Search for the cell housing the specified text and yield its [X, Y] center coordinate. 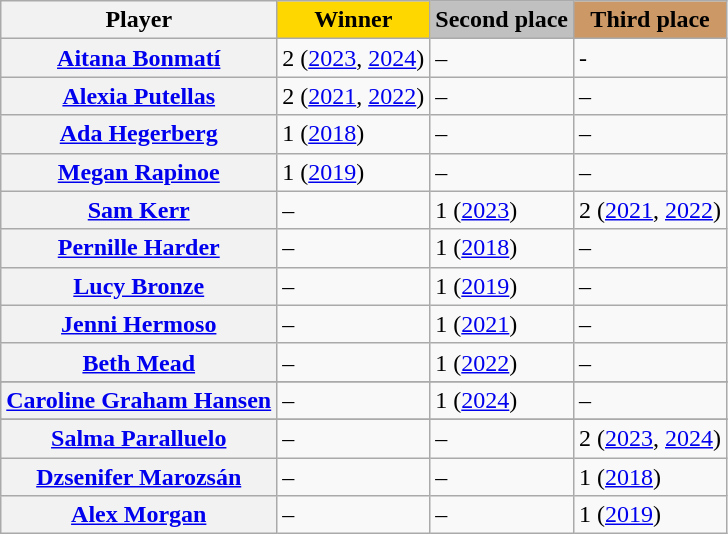
Lucy Bronze [139, 286]
1 (2021) [502, 324]
1 (2024) [502, 400]
Second place [502, 20]
- [650, 58]
Winner [354, 20]
Sam Kerr [139, 210]
Megan Rapinoe [139, 172]
Player [139, 20]
Alex Morgan [139, 515]
Dzsenifer Marozsán [139, 477]
Third place [650, 20]
Caroline Graham Hansen [139, 400]
Jenni Hermoso [139, 324]
Salma Paralluelo [139, 438]
Beth Mead [139, 362]
Aitana Bonmatí [139, 58]
Ada Hegerberg [139, 134]
1 (2022) [502, 362]
Alexia Putellas [139, 96]
1 (2023) [502, 210]
Pernille Harder [139, 248]
